Capture the cell that displays the provided text and extract its (x, y) central coordinate. 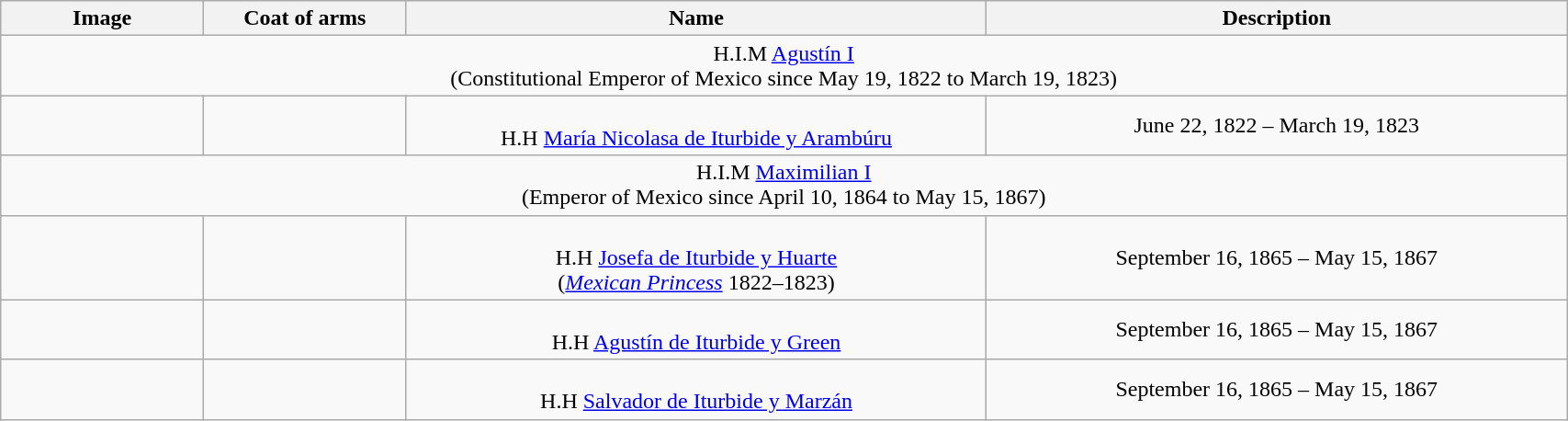
Name (696, 18)
H.H María Nicolasa de Iturbide y Arambúru (696, 125)
Image (103, 18)
Coat of arms (305, 18)
H.I.M Maximilian I (Emperor of Mexico since April 10, 1864 to May 15, 1867) (784, 186)
Description (1277, 18)
H.H Salvador de Iturbide y Marzán (696, 390)
H.H Agustín de Iturbide y Green (696, 329)
June 22, 1822 – March 19, 1823 (1277, 125)
H.H Josefa de Iturbide y Huarte (Mexican Princess 1822–1823) (696, 257)
H.I.M Agustín I (Constitutional Emperor of Mexico since May 19, 1822 to March 19, 1823) (784, 66)
